Return [x, y] of the center of cell containing provided text 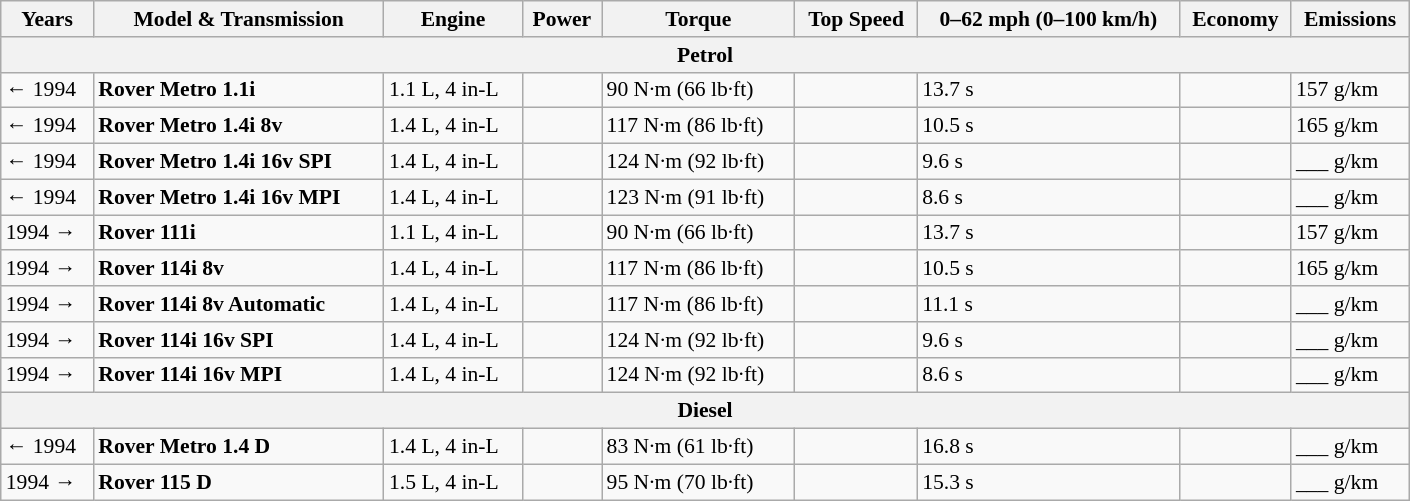
Rover 111i [238, 233]
Rover 114i 8v [238, 269]
Rover 114i 16v SPI [238, 340]
Model & Transmission [238, 19]
123 N·m (91 lb·ft) [698, 197]
16.8 s [1048, 447]
Rover 114i 8v Automatic [238, 304]
Rover Metro 1.4i 8v [238, 126]
0–62 mph (0–100 km/h) [1048, 19]
Years [48, 19]
Petrol [705, 55]
Power [562, 19]
Emissions [1350, 19]
83 N·m (61 lb·ft) [698, 447]
Rover 114i 16v MPI [238, 375]
Rover Metro 1.4 D [238, 447]
1.5 L, 4 in-L [453, 482]
Top Speed [856, 19]
Engine [453, 19]
Torque [698, 19]
Rover Metro 1.1i [238, 90]
95 N·m (70 lb·ft) [698, 482]
15.3 s [1048, 482]
Diesel [705, 411]
11.1 s [1048, 304]
Economy [1236, 19]
Rover Metro 1.4i 16v SPI [238, 162]
Rover Metro 1.4i 16v MPI [238, 197]
Rover 115 D [238, 482]
